Determine the [x, y] coordinate at the center of the cell enclosing the given text.  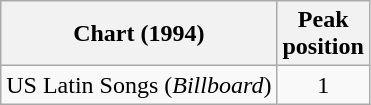
Peakposition [323, 34]
US Latin Songs (Billboard) [139, 85]
Chart (1994) [139, 34]
1 [323, 85]
